Output the [x, y] coordinate of the center of the cell containing the given text.  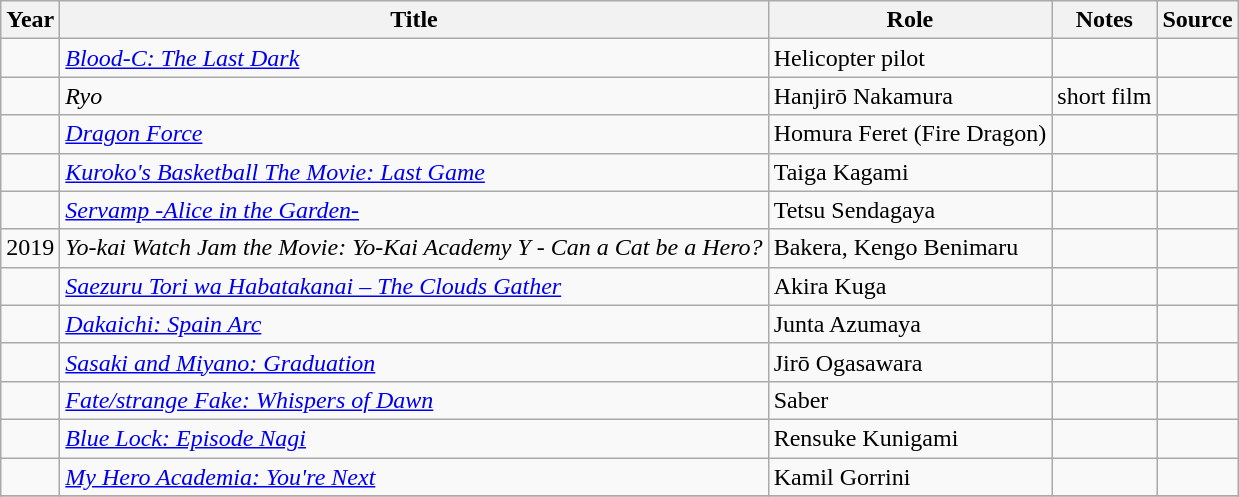
Kamil Gorrini [910, 477]
Taiga Kagami [910, 172]
Rensuke Kunigami [910, 438]
2019 [30, 248]
Fate/strange Fake: Whispers of Dawn [414, 400]
Saezuru Tori wa Habatakanai – The Clouds Gather [414, 286]
Sasaki and Miyano: Graduation [414, 362]
Year [30, 20]
Ryo [414, 96]
Dragon Force [414, 134]
My Hero Academia: You're Next [414, 477]
Junta Azumaya [910, 324]
Tetsu Sendagaya [910, 210]
Homura Feret (Fire Dragon) [910, 134]
Title [414, 20]
Blue Lock: Episode Nagi [414, 438]
Saber [910, 400]
short film [1104, 96]
Notes [1104, 20]
Jirō Ogasawara [910, 362]
Yo-kai Watch Jam the Movie: Yo-Kai Academy Y - Can a Cat be a Hero? [414, 248]
Dakaichi: Spain Arc [414, 324]
Bakera, Kengo Benimaru [910, 248]
Servamp -Alice in the Garden- [414, 210]
Role [910, 20]
Blood-C: The Last Dark [414, 58]
Source [1198, 20]
Hanjirō Nakamura [910, 96]
Kuroko's Basketball The Movie: Last Game [414, 172]
Akira Kuga [910, 286]
Helicopter pilot [910, 58]
